Extract the [x, y] coordinate from the center of the cell holding the provided text.  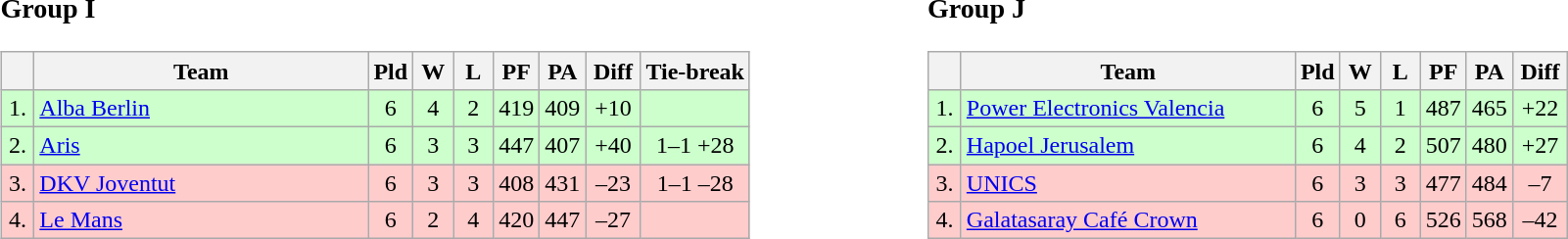
477 [1444, 183]
Tie-break [695, 71]
+40 [613, 146]
407 [562, 146]
487 [1444, 108]
431 [562, 183]
–27 [613, 220]
408 [517, 183]
Aris [202, 146]
+22 [1540, 108]
–23 [613, 183]
+10 [613, 108]
+27 [1540, 146]
–7 [1540, 183]
Hapoel Jerusalem [1128, 146]
–42 [1540, 220]
526 [1444, 220]
Le Mans [202, 220]
507 [1444, 146]
Power Electronics Valencia [1128, 108]
5 [1359, 108]
UNICS [1128, 183]
484 [1489, 183]
420 [517, 220]
480 [1489, 146]
568 [1489, 220]
1 [1401, 108]
1–1 +28 [695, 146]
DKV Joventut [202, 183]
465 [1489, 108]
Alba Berlin [202, 108]
1–1 –28 [695, 183]
419 [517, 108]
409 [562, 108]
0 [1359, 220]
Galatasaray Café Crown [1128, 220]
